Search for the cell housing the specified text and yield its (x, y) center coordinate. 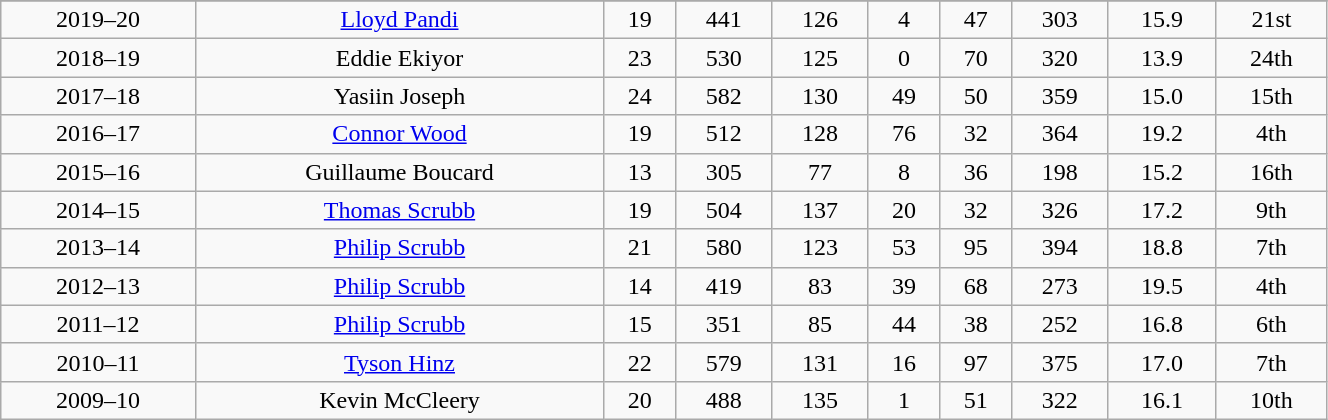
17.0 (1162, 362)
24 (640, 96)
504 (724, 210)
137 (820, 210)
130 (820, 96)
326 (1060, 210)
21 (640, 248)
15 (640, 324)
70 (976, 58)
Guillaume Boucard (400, 172)
76 (904, 134)
2015–16 (98, 172)
22 (640, 362)
322 (1060, 400)
23 (640, 58)
15.2 (1162, 172)
2011–12 (98, 324)
126 (820, 20)
128 (820, 134)
36 (976, 172)
16.8 (1162, 324)
273 (1060, 286)
2014–15 (98, 210)
17.2 (1162, 210)
419 (724, 286)
2019–20 (98, 20)
125 (820, 58)
359 (1060, 96)
530 (724, 58)
Thomas Scrubb (400, 210)
51 (976, 400)
19.5 (1162, 286)
1 (904, 400)
2009–10 (98, 400)
24th (1271, 58)
44 (904, 324)
16th (1271, 172)
68 (976, 286)
77 (820, 172)
16 (904, 362)
135 (820, 400)
49 (904, 96)
47 (976, 20)
10th (1271, 400)
95 (976, 248)
252 (1060, 324)
15.0 (1162, 96)
83 (820, 286)
320 (1060, 58)
97 (976, 362)
8 (904, 172)
21st (1271, 20)
441 (724, 20)
13.9 (1162, 58)
0 (904, 58)
579 (724, 362)
305 (724, 172)
38 (976, 324)
375 (1060, 362)
15th (1271, 96)
198 (1060, 172)
6th (1271, 324)
Lloyd Pandi (400, 20)
488 (724, 400)
303 (1060, 20)
39 (904, 286)
364 (1060, 134)
Eddie Ekiyor (400, 58)
85 (820, 324)
14 (640, 286)
2012–13 (98, 286)
15.9 (1162, 20)
Yasiin Joseph (400, 96)
131 (820, 362)
9th (1271, 210)
512 (724, 134)
2016–17 (98, 134)
582 (724, 96)
Connor Wood (400, 134)
13 (640, 172)
18.8 (1162, 248)
50 (976, 96)
Tyson Hinz (400, 362)
16.1 (1162, 400)
Kevin McCleery (400, 400)
123 (820, 248)
2018–19 (98, 58)
2013–14 (98, 248)
580 (724, 248)
2010–11 (98, 362)
394 (1060, 248)
4 (904, 20)
53 (904, 248)
19.2 (1162, 134)
2017–18 (98, 96)
351 (724, 324)
